Output the (x, y) coordinate of the center of the cell containing the given text.  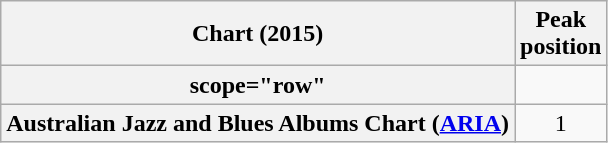
1 (561, 123)
scope="row" (258, 85)
Chart (2015) (258, 34)
Australian Jazz and Blues Albums Chart (ARIA) (258, 123)
Peakposition (561, 34)
